Find where the given text appears and provide that cell's center as (X, Y) coordinate. 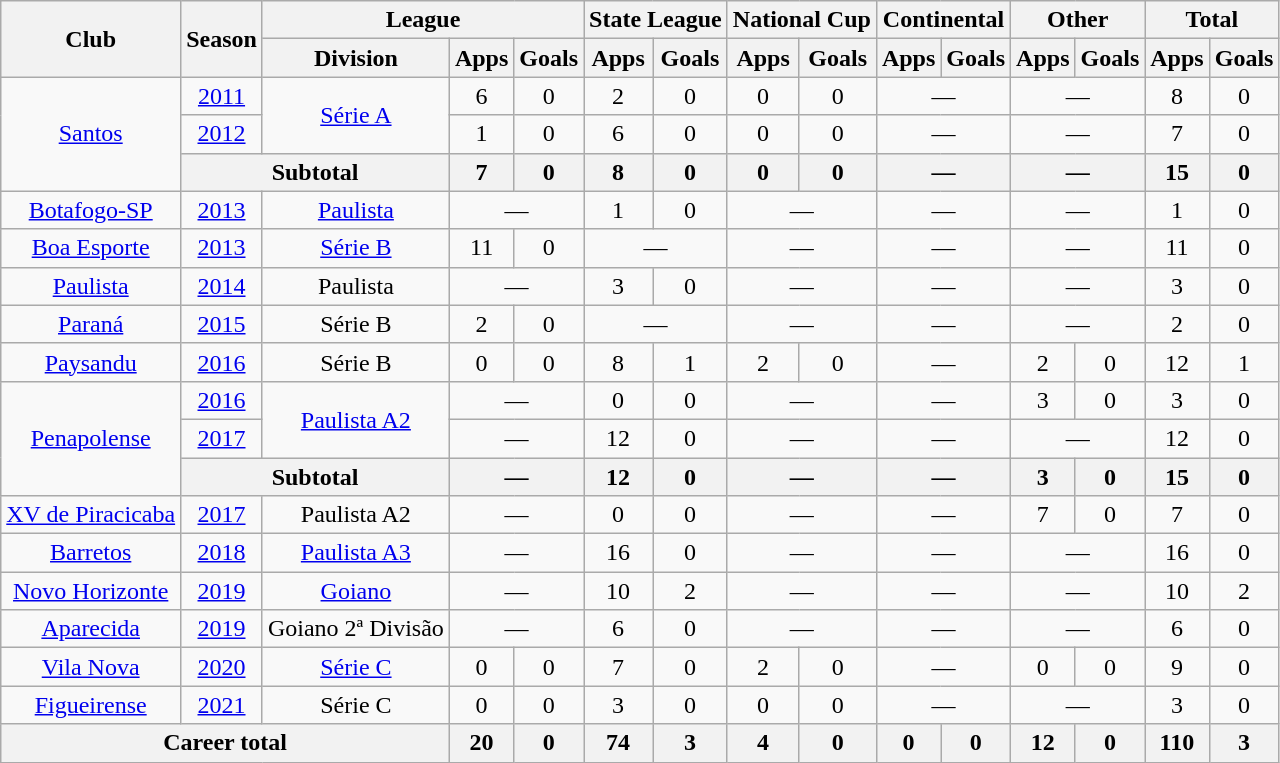
Continental (943, 20)
Aparecida (91, 629)
2011 (222, 96)
Career total (226, 743)
Vila Nova (91, 667)
74 (618, 743)
League (422, 20)
Paraná (91, 324)
Paulista A3 (356, 553)
Novo Horizonte (91, 591)
Figueirense (91, 705)
National Cup (802, 20)
Santos (91, 134)
Season (222, 39)
20 (481, 743)
4 (763, 743)
Goiano (356, 591)
2014 (222, 286)
Série A (356, 115)
2018 (222, 553)
Division (356, 58)
Club (91, 39)
110 (1177, 743)
Botafogo-SP (91, 210)
State League (656, 20)
XV de Piracicaba (91, 515)
Paysandu (91, 362)
Barretos (91, 553)
Boa Esporte (91, 248)
Total (1212, 20)
9 (1177, 667)
2015 (222, 324)
Goiano 2ª Divisão (356, 629)
Penapolense (91, 438)
Other (1078, 20)
2012 (222, 134)
2020 (222, 667)
2021 (222, 705)
